Detect which cell encompasses the target text, then output its (x, y) center coordinate. 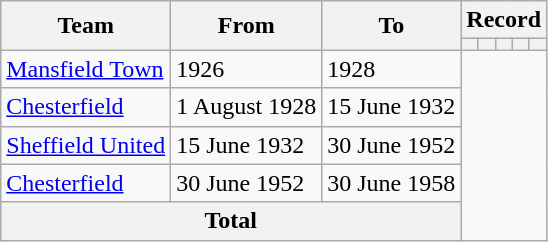
Team (86, 26)
Total (231, 221)
To (392, 26)
Mansfield Town (86, 69)
From (246, 26)
30 June 1958 (392, 183)
Sheffield United (86, 145)
Record (504, 20)
1928 (392, 69)
1 August 1928 (246, 107)
1926 (246, 69)
